Provide the [X, Y] coordinate of the cell's center where the given text is located.  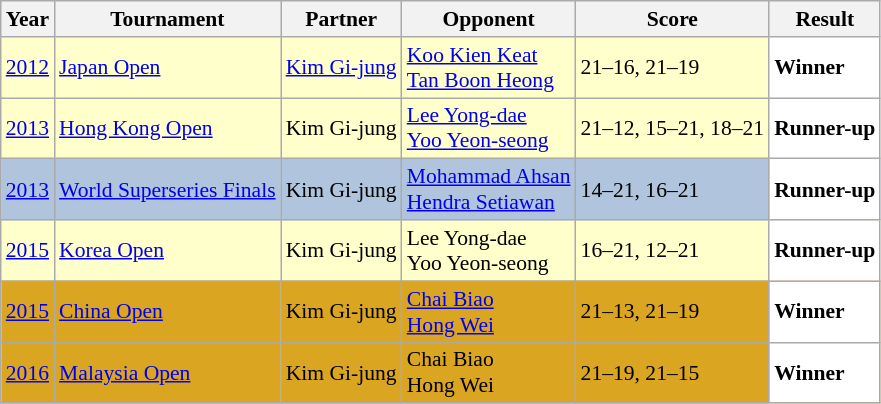
Mohammad Ahsan Hendra Setiawan [489, 190]
China Open [168, 312]
21–19, 21–15 [673, 372]
21–16, 21–19 [673, 68]
Opponent [489, 19]
Result [824, 19]
Score [673, 19]
World Superseries Finals [168, 190]
Japan Open [168, 68]
Korea Open [168, 250]
Malaysia Open [168, 372]
Year [28, 19]
Partner [342, 19]
Koo Kien Keat Tan Boon Heong [489, 68]
Hong Kong Open [168, 128]
21–12, 15–21, 18–21 [673, 128]
14–21, 16–21 [673, 190]
16–21, 12–21 [673, 250]
21–13, 21–19 [673, 312]
2012 [28, 68]
Tournament [168, 19]
2016 [28, 372]
